Pinpoint the cell where the given text exists, returning its (x, y) midpoint coordinate. 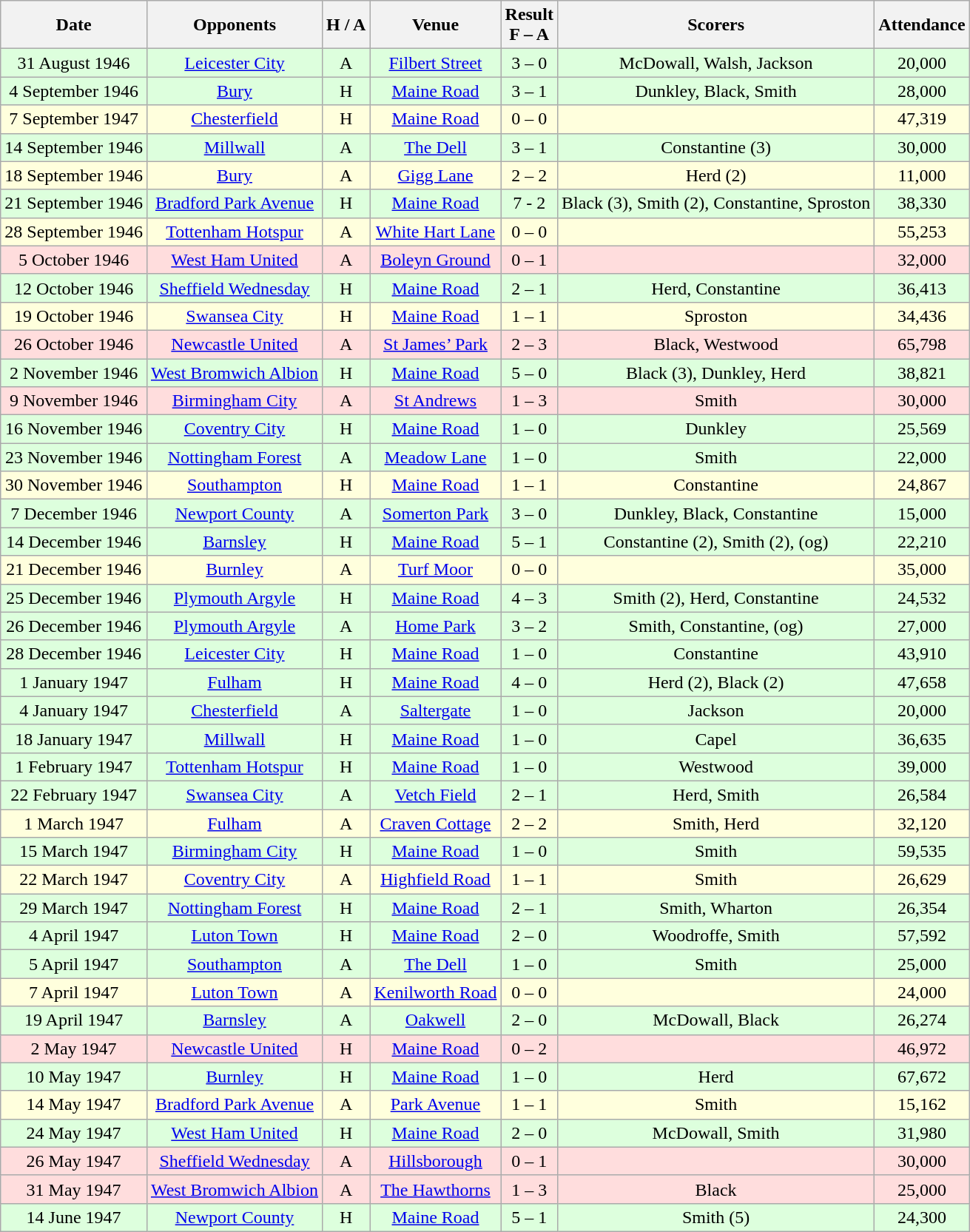
Herd (2) (715, 175)
Smith (2), Herd, Constantine (715, 598)
4 – 0 (529, 682)
32,120 (922, 824)
Constantine (2), Smith (2), (og) (715, 542)
Park Avenue (435, 1105)
26,584 (922, 795)
1 March 1947 (74, 824)
McDowall, Smith (715, 1133)
55,253 (922, 232)
32,000 (922, 260)
7 April 1947 (74, 992)
21 December 1946 (74, 570)
14 September 1946 (74, 147)
Filbert Street (435, 63)
Vetch Field (435, 795)
Smith, Constantine, (og) (715, 626)
22,210 (922, 542)
Herd, Constantine (715, 288)
14 May 1947 (74, 1105)
Dunkley, Black, Smith (715, 91)
25,569 (922, 429)
47,319 (922, 119)
Constantine (3) (715, 147)
Kenilworth Road (435, 992)
Smith, Herd (715, 824)
28,000 (922, 91)
Dunkley, Black, Constantine (715, 514)
Herd (2), Black (2) (715, 682)
46,972 (922, 1048)
47,658 (922, 682)
McDowall, Walsh, Jackson (715, 63)
Opponents (234, 25)
Boleyn Ground (435, 260)
24,300 (922, 1217)
Venue (435, 25)
Meadow Lane (435, 457)
26,629 (922, 880)
15,162 (922, 1105)
26 December 1946 (74, 626)
31 August 1946 (74, 63)
McDowall, Black (715, 1020)
28 September 1946 (74, 232)
St Andrews (435, 401)
26,354 (922, 908)
2 May 1947 (74, 1048)
23 November 1946 (74, 457)
Black (715, 1189)
11,000 (922, 175)
14 June 1947 (74, 1217)
14 December 1946 (74, 542)
0 – 2 (529, 1048)
39,000 (922, 767)
22 February 1947 (74, 795)
27,000 (922, 626)
43,910 (922, 654)
Craven Cottage (435, 824)
Smith (5) (715, 1217)
35,000 (922, 570)
21 September 1946 (74, 203)
34,436 (922, 316)
5 – 0 (529, 372)
31 May 1947 (74, 1189)
19 October 1946 (74, 316)
25 December 1946 (74, 598)
18 September 1946 (74, 175)
24,000 (922, 992)
57,592 (922, 936)
22,000 (922, 457)
Hillsborough (435, 1161)
Highfield Road (435, 880)
1 January 1947 (74, 682)
4 January 1947 (74, 710)
The Hawthorns (435, 1189)
Woodroffe, Smith (715, 936)
Saltergate (435, 710)
Herd (715, 1077)
2 November 1946 (74, 372)
Smith, Wharton (715, 908)
18 January 1947 (74, 738)
Attendance (922, 25)
St James’ Park (435, 344)
9 November 1946 (74, 401)
36,635 (922, 738)
Black (3), Dunkley, Herd (715, 372)
Home Park (435, 626)
7 December 1946 (74, 514)
5 April 1947 (74, 964)
31,980 (922, 1133)
Jackson (715, 710)
7 - 2 (529, 203)
4 April 1947 (74, 936)
24,867 (922, 485)
15,000 (922, 514)
ResultF – A (529, 25)
24 May 1947 (74, 1133)
24,532 (922, 598)
5 October 1946 (74, 260)
3 – 2 (529, 626)
H / A (346, 25)
Black, Westwood (715, 344)
12 October 1946 (74, 288)
7 September 1947 (74, 119)
10 May 1947 (74, 1077)
1 February 1947 (74, 767)
Somerton Park (435, 514)
2 – 3 (529, 344)
36,413 (922, 288)
4 – 3 (529, 598)
26 October 1946 (74, 344)
67,672 (922, 1077)
Westwood (715, 767)
65,798 (922, 344)
Dunkley (715, 429)
26 May 1947 (74, 1161)
38,330 (922, 203)
Scorers (715, 25)
Capel (715, 738)
26,274 (922, 1020)
Oakwell (435, 1020)
28 December 1946 (74, 654)
Herd, Smith (715, 795)
59,535 (922, 852)
30 November 1946 (74, 485)
4 September 1946 (74, 91)
19 April 1947 (74, 1020)
White Hart Lane (435, 232)
38,821 (922, 372)
22 March 1947 (74, 880)
29 March 1947 (74, 908)
16 November 1946 (74, 429)
Sproston (715, 316)
Gigg Lane (435, 175)
Black (3), Smith (2), Constantine, Sproston (715, 203)
Date (74, 25)
15 March 1947 (74, 852)
Turf Moor (435, 570)
